Locate the cell with the specified text and output its [x, y] center coordinate. 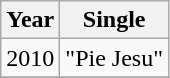
"Pie Jesu" [114, 58]
Single [114, 20]
Year [30, 20]
2010 [30, 58]
